Output the (x, y) coordinate of the center of the cell containing the given text.  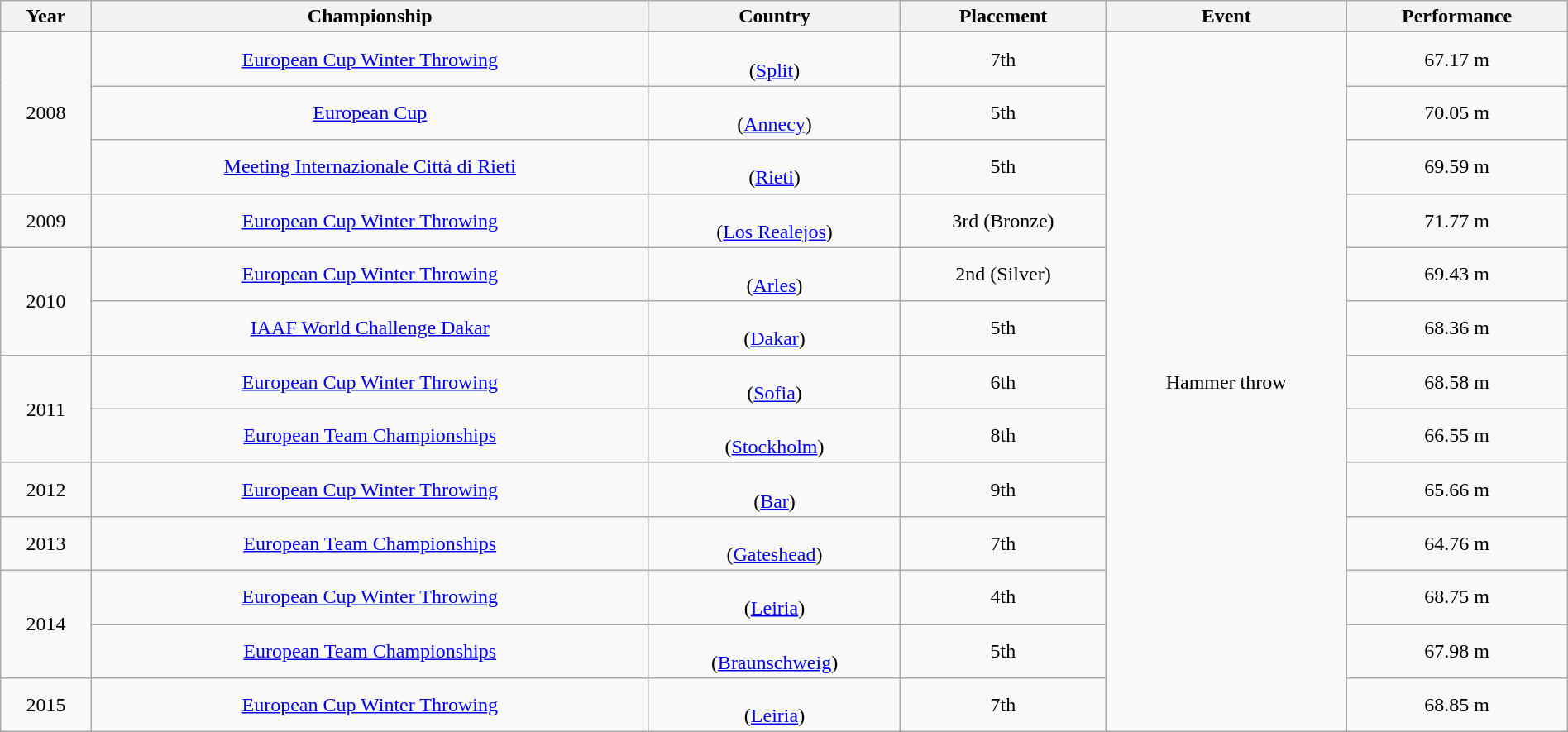
Country (774, 17)
Placement (1004, 17)
Event (1226, 17)
(Annecy) (774, 112)
68.75 m (1457, 597)
68.58 m (1457, 382)
(Arles) (774, 275)
IAAF World Challenge Dakar (370, 328)
2014 (46, 624)
3rd (Bronze) (1004, 220)
69.43 m (1457, 275)
9th (1004, 490)
6th (1004, 382)
68.85 m (1457, 705)
2012 (46, 490)
70.05 m (1457, 112)
Performance (1457, 17)
71.77 m (1457, 220)
Championship (370, 17)
2010 (46, 301)
66.55 m (1457, 435)
European Cup (370, 112)
(Bar) (774, 490)
69.59 m (1457, 167)
2015 (46, 705)
Hammer throw (1226, 382)
4th (1004, 597)
(Gateshead) (774, 543)
(Dakar) (774, 328)
(Stockholm) (774, 435)
(Los Realejos) (774, 220)
64.76 m (1457, 543)
2013 (46, 543)
(Split) (774, 60)
(Braunschweig) (774, 650)
67.17 m (1457, 60)
(Sofia) (774, 382)
2009 (46, 220)
2008 (46, 112)
68.36 m (1457, 328)
65.66 m (1457, 490)
Meeting Internazionale Città di Rieti (370, 167)
2nd (Silver) (1004, 275)
8th (1004, 435)
Year (46, 17)
67.98 m (1457, 650)
(Rieti) (774, 167)
2011 (46, 409)
